From the cell containing the given text, extract its center point as (x, y) coordinate. 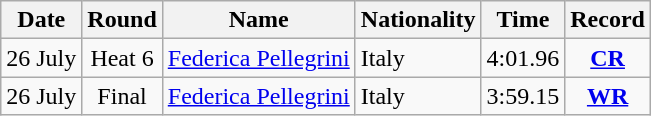
4:01.96 (523, 58)
3:59.15 (523, 96)
Time (523, 20)
WR (608, 96)
Date (42, 20)
Heat 6 (122, 58)
Name (258, 20)
CR (608, 58)
Round (122, 20)
Record (608, 20)
Nationality (418, 20)
Final (122, 96)
